For the text-containing cell, return its midpoint in [X, Y] coordinate format. 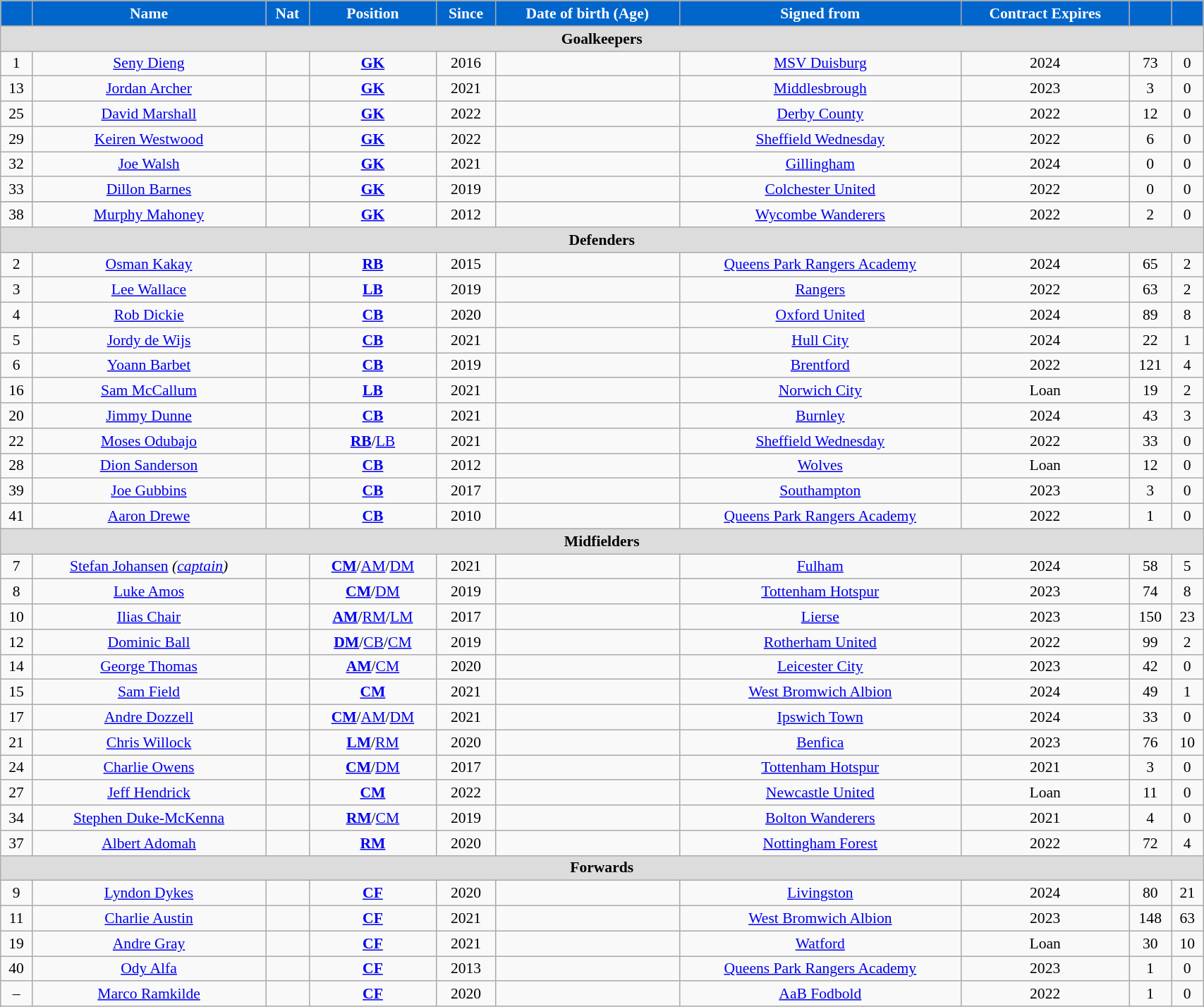
32 [17, 164]
37 [17, 843]
Luke Amos [150, 592]
80 [1150, 893]
15 [17, 692]
Andre Gray [150, 943]
Wolves [820, 466]
– [17, 994]
13 [17, 89]
Watford [820, 943]
Lee Wallace [150, 290]
2015 [466, 265]
Middlesbrough [820, 89]
9 [17, 893]
Sam Field [150, 692]
Fulham [820, 567]
16 [17, 391]
Sam McCallum [150, 391]
Dillon Barnes [150, 190]
17 [17, 718]
34 [17, 818]
Hull City [820, 340]
2013 [466, 969]
Position [372, 13]
Leicester City [820, 667]
73 [1150, 64]
Contract Expires [1045, 13]
Colchester United [820, 190]
Rob Dickie [150, 315]
Ilias Chair [150, 617]
Signed from [820, 13]
23 [1188, 617]
Keiren Westwood [150, 139]
Ody Alfa [150, 969]
Nat [288, 13]
Osman Kakay [150, 265]
Stephen Duke-McKenna [150, 818]
Jimmy Dunne [150, 416]
Albert Adomah [150, 843]
AaB Fodbold [820, 994]
AM/RM/LM [372, 617]
27 [17, 793]
Jordy de Wijs [150, 340]
Livingston [820, 893]
Rangers [820, 290]
Joe Walsh [150, 164]
Midfielders [602, 541]
65 [1150, 265]
41 [17, 517]
Southampton [820, 491]
89 [1150, 315]
Brentford [820, 366]
Stefan Johansen (captain) [150, 567]
Gillingham [820, 164]
RM [372, 843]
30 [1150, 943]
Nottingham Forest [820, 843]
Joe Gubbins [150, 491]
121 [1150, 366]
Charlie Owens [150, 768]
Defenders [602, 240]
Yoann Barbet [150, 366]
42 [1150, 667]
Lyndon Dykes [150, 893]
RM/CM [372, 818]
150 [1150, 617]
43 [1150, 416]
Bolton Wanderers [820, 818]
LM/RM [372, 742]
74 [1150, 592]
Burnley [820, 416]
99 [1150, 642]
Since [466, 13]
7 [17, 567]
Moses Odubajo [150, 441]
38 [17, 215]
Wycombe Wanderers [820, 215]
Charlie Austin [150, 919]
Forwards [602, 868]
Jeff Hendrick [150, 793]
Marco Ramkilde [150, 994]
28 [17, 466]
2016 [466, 64]
Dion Sanderson [150, 466]
2010 [466, 517]
148 [1150, 919]
Norwich City [820, 391]
Benfica [820, 742]
Date of birth (Age) [587, 13]
20 [17, 416]
Lierse [820, 617]
Oxford United [820, 315]
Andre Dozzell [150, 718]
24 [17, 768]
58 [1150, 567]
39 [17, 491]
25 [17, 114]
RB/LB [372, 441]
49 [1150, 692]
David Marshall [150, 114]
Goalkeepers [602, 39]
Ipswich Town [820, 718]
Newcastle United [820, 793]
14 [17, 667]
Dominic Ball [150, 642]
RB [372, 265]
DM/CB/CM [372, 642]
Name [150, 13]
29 [17, 139]
Rotherham United [820, 642]
Seny Dieng [150, 64]
Jordan Archer [150, 89]
40 [17, 969]
Chris Willock [150, 742]
George Thomas [150, 667]
72 [1150, 843]
AM/CM [372, 667]
MSV Duisburg [820, 64]
76 [1150, 742]
Murphy Mahoney [150, 215]
Aaron Drewe [150, 517]
Derby County [820, 114]
